Provide the [x, y] coordinate of the cell's center where the given text is located.  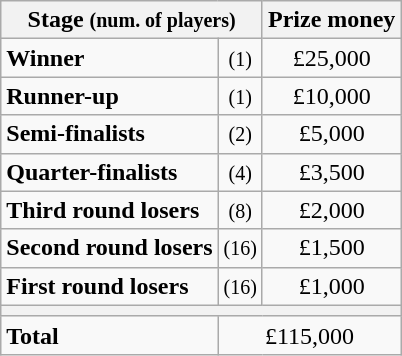
Second round losers [110, 248]
£1,500 [331, 248]
£25,000 [331, 58]
Stage (num. of players) [132, 20]
£1,000 [331, 286]
(2) [240, 134]
Winner [110, 58]
£115,000 [310, 335]
Third round losers [110, 210]
Total [110, 335]
£2,000 [331, 210]
Semi-finalists [110, 134]
Quarter-finalists [110, 172]
£5,000 [331, 134]
(8) [240, 210]
Runner-up [110, 96]
£10,000 [331, 96]
First round losers [110, 286]
£3,500 [331, 172]
(4) [240, 172]
Prize money [331, 20]
